Identify which cell holds the provided text, then report its (X, Y) central coordinate. 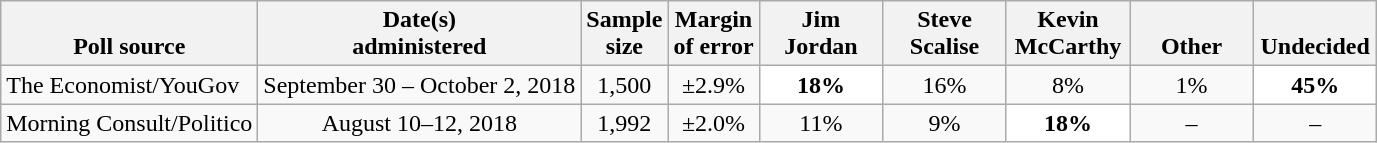
1,500 (624, 85)
1% (1192, 85)
±2.9% (714, 85)
September 30 – October 2, 2018 (420, 85)
Poll source (130, 34)
16% (945, 85)
Undecided (1315, 34)
KevinMcCarthy (1068, 34)
±2.0% (714, 123)
Other (1192, 34)
Samplesize (624, 34)
Marginof error (714, 34)
August 10–12, 2018 (420, 123)
1,992 (624, 123)
45% (1315, 85)
9% (945, 123)
SteveScalise (945, 34)
Morning Consult/Politico (130, 123)
8% (1068, 85)
Date(s)administered (420, 34)
11% (821, 123)
JimJordan (821, 34)
The Economist/YouGov (130, 85)
